Extract the (X, Y) coordinate from the center of the cell holding the provided text.  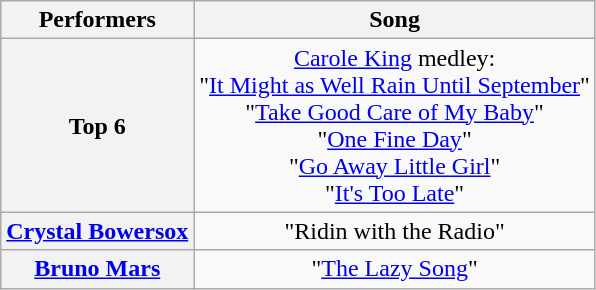
Top 6 (98, 126)
Carole King medley:"It Might as Well Rain Until September""Take Good Care of My Baby""One Fine Day""Go Away Little Girl""It's Too Late" (395, 126)
"The Lazy Song" (395, 269)
Performers (98, 20)
Song (395, 20)
"Ridin with the Radio" (395, 231)
Bruno Mars (98, 269)
Crystal Bowersox (98, 231)
